Extract the (x, y) coordinate from the center of the cell holding the provided text.  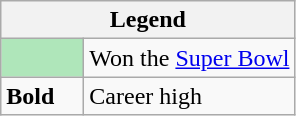
Won the Super Bowl (190, 58)
Bold (42, 96)
Career high (190, 96)
Legend (148, 20)
